Provide the [X, Y] coordinate of the cell's center where the given text is located.  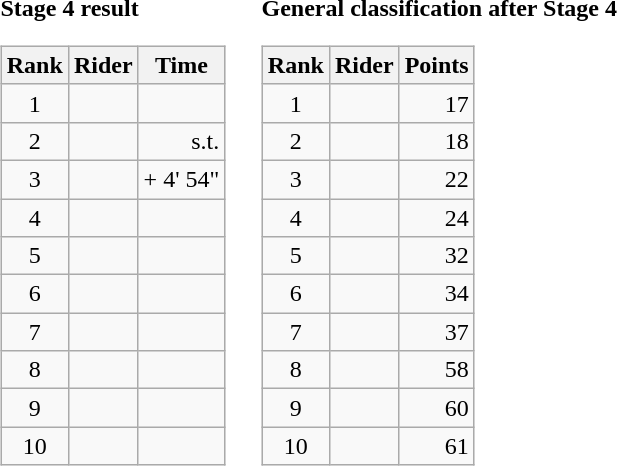
32 [436, 256]
24 [436, 217]
34 [436, 294]
37 [436, 332]
Points [436, 65]
s.t. [182, 141]
18 [436, 141]
60 [436, 408]
61 [436, 446]
+ 4' 54" [182, 179]
22 [436, 179]
58 [436, 370]
17 [436, 103]
Time [182, 65]
